Extract the (x, y) coordinate from the center of the cell holding the provided text.  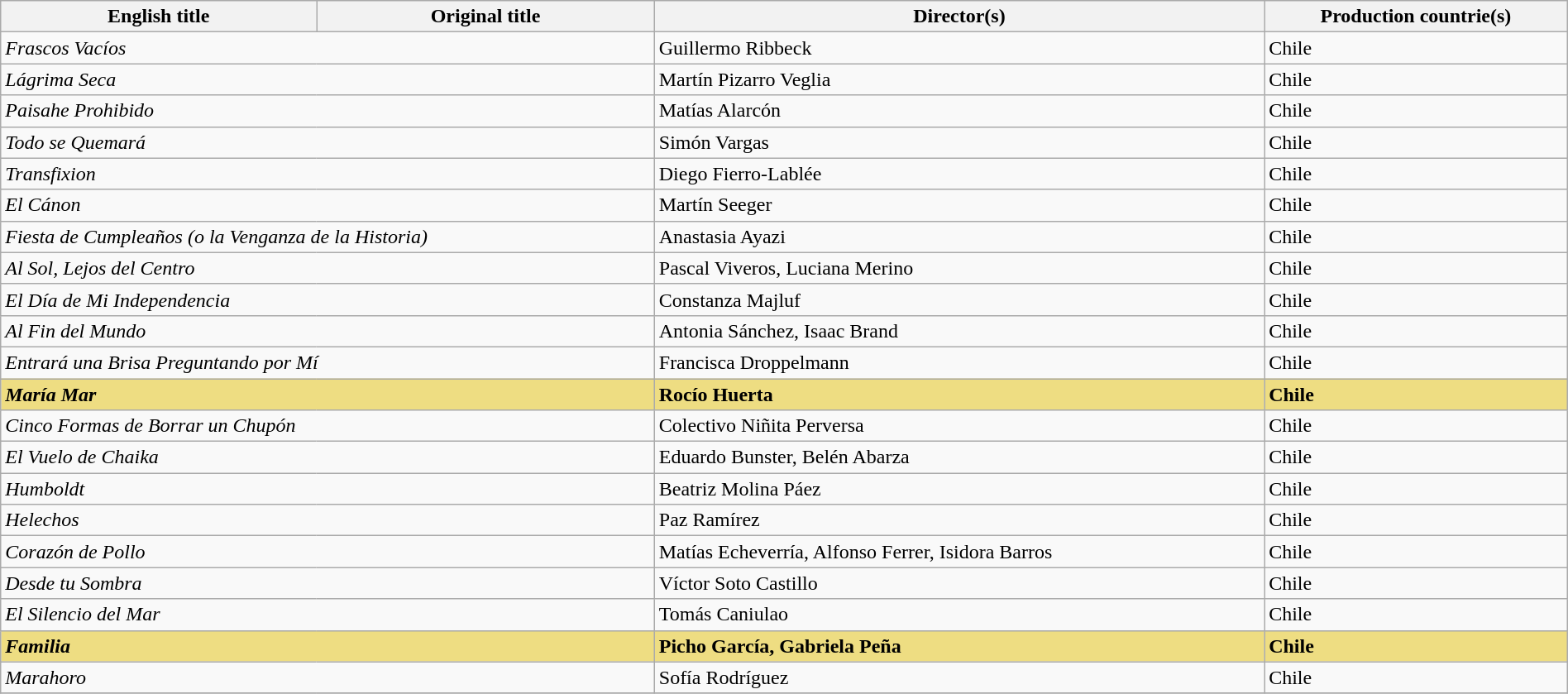
Matías Alarcón (959, 111)
Todo se Quemará (327, 142)
Production countrie(s) (1416, 17)
Martín Seeger (959, 205)
María Mar (327, 395)
Fiesta de Cumpleaños (o la Venganza de la Historia) (327, 237)
Colectivo Niñita Perversa (959, 426)
Francisca Droppelmann (959, 362)
Simón Vargas (959, 142)
Constanza Majluf (959, 299)
Director(s) (959, 17)
Al Sol, Lejos del Centro (327, 268)
Humboldt (327, 489)
English title (159, 17)
Antonia Sánchez, Isaac Brand (959, 331)
Picho García, Gabriela Peña (959, 646)
Original title (485, 17)
Desde tu Sombra (327, 583)
Martín Pizarro Veglia (959, 79)
Paisahe Prohibido (327, 111)
Anastasia Ayazi (959, 237)
Matías Echeverría, Alfonso Ferrer, Isidora Barros (959, 552)
Familia (327, 646)
Corazón de Pollo (327, 552)
Eduardo Bunster, Belén Abarza (959, 457)
Beatriz Molina Páez (959, 489)
Lágrima Seca (327, 79)
Rocío Huerta (959, 395)
Diego Fierro-Lablée (959, 174)
Al Fin del Mundo (327, 331)
Paz Ramírez (959, 520)
Sofía Rodríguez (959, 677)
Guillermo Ribbeck (959, 48)
El Silencio del Mar (327, 615)
Víctor Soto Castillo (959, 583)
Marahoro (327, 677)
El Día de Mi Independencia (327, 299)
Transfixion (327, 174)
El Cánon (327, 205)
Frascos Vacíos (327, 48)
Tomás Caniulao (959, 615)
El Vuelo de Chaika (327, 457)
Pascal Viveros, Luciana Merino (959, 268)
Entrará una Brisa Preguntando por Mí (327, 362)
Cinco Formas de Borrar un Chupón (327, 426)
Helechos (327, 520)
